Scan for the cell matching the given text and deliver its [X, Y] coordinate at center. 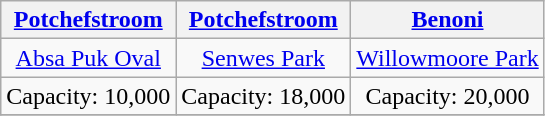
Absa Puk Oval [88, 58]
Benoni [448, 20]
Capacity: 10,000 [88, 96]
Capacity: 20,000 [448, 96]
Capacity: 18,000 [264, 96]
Willowmoore Park [448, 58]
Senwes Park [264, 58]
